Locate the cell with the specified text and output its (X, Y) center coordinate. 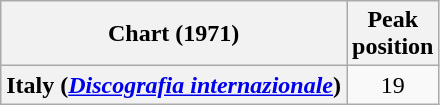
Chart (1971) (174, 34)
Italy (Discografia internazionale) (174, 85)
19 (392, 85)
Peakposition (392, 34)
